Scan for the cell matching the given text and deliver its (X, Y) coordinate at center. 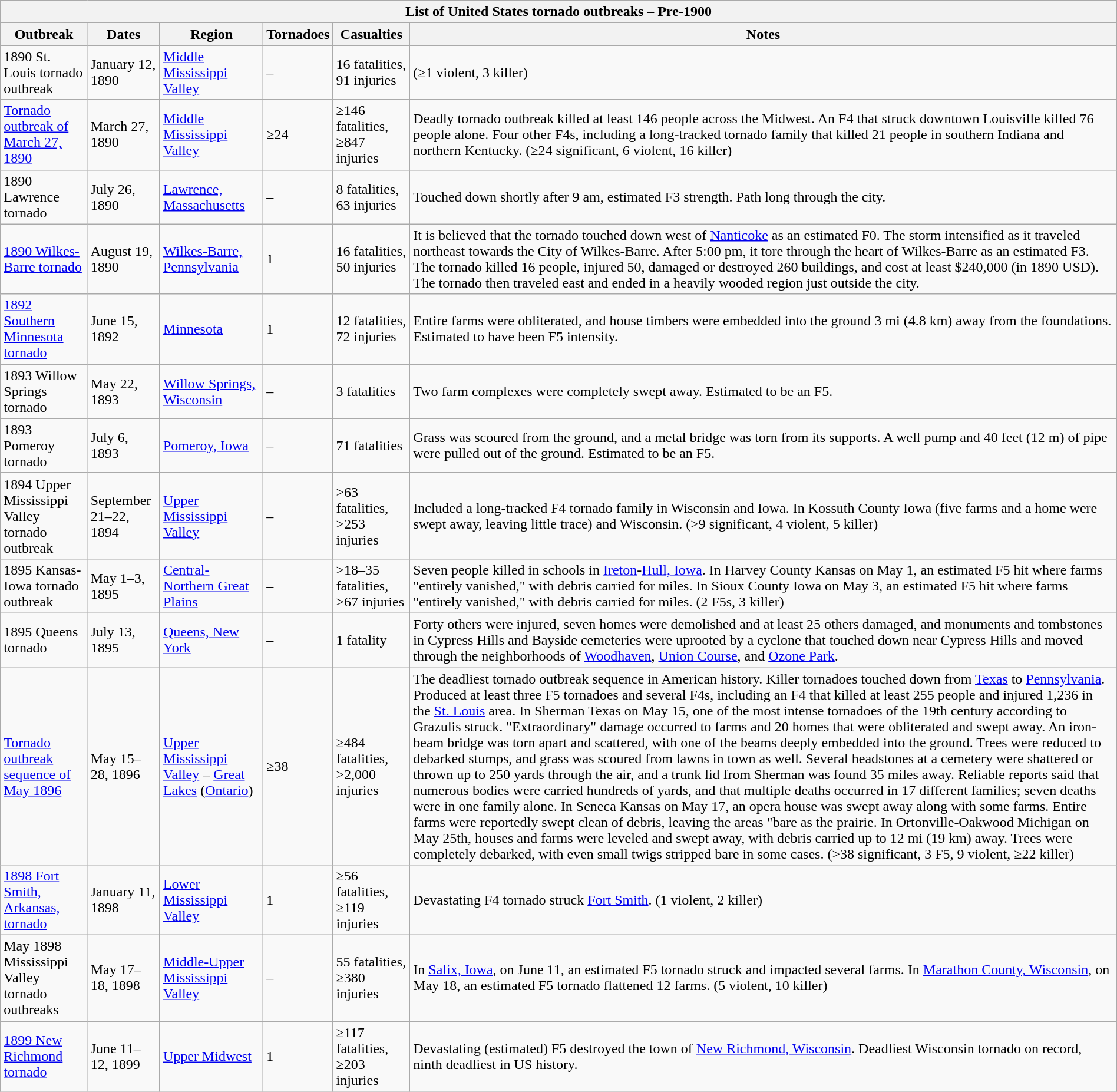
Two farm complexes were completely swept away. Estimated to be an F5. (764, 391)
May 15–28, 1896 (124, 766)
1894 Upper Mississippi Valley tornado outbreak (44, 516)
Devastating (estimated) F5 destroyed the town of New Richmond, Wisconsin. Deadliest Wisconsin tornado on record, ninth deadliest in US history. (764, 1056)
Touched down shortly after 9 am, estimated F3 strength. Path long through the city. (764, 197)
March 27, 1890 (124, 134)
>63 fatalities, >253 injuries (371, 516)
January 11, 1898 (124, 900)
1893 Willow Springs tornado (44, 391)
≥484 fatalities, >2,000 injuries (371, 766)
Tornado outbreak sequence of May 1896 (44, 766)
Wilkes-Barre, Pennsylvania (211, 259)
Pomeroy, Iowa (211, 446)
≥146 fatalities, ≥847 injuries (371, 134)
1895 Kansas-Iowa tornado outbreak (44, 586)
(≥1 violent, 3 killer) (764, 72)
1892 Southern Minnesota tornado (44, 329)
May 17–18, 1898 (124, 978)
Middle-Upper Mississippi Valley (211, 978)
Notes (764, 34)
Minnesota (211, 329)
Region (211, 34)
Willow Springs, Wisconsin (211, 391)
1890 Lawrence tornado (44, 197)
Upper Mississippi Valley – Great Lakes (Ontario) (211, 766)
January 12, 1890 (124, 72)
12 fatalities, 72 injuries (371, 329)
June 15, 1892 (124, 329)
Tornadoes (298, 34)
1895 Queens tornado (44, 640)
List of United States tornado outbreaks – Pre-1900 (558, 12)
Casualties (371, 34)
July 6, 1893 (124, 446)
September 21–22, 1894 (124, 516)
1890 St. Louis tornado outbreak (44, 72)
≥38 (298, 766)
1893 Pomeroy tornado (44, 446)
Central-Northern Great Plains (211, 586)
8 fatalities, 63 injuries (371, 197)
≥117 fatalities, ≥203 injuries (371, 1056)
May 22, 1893 (124, 391)
55 fatalities, ≥380 injuries (371, 978)
July 26, 1890 (124, 197)
Lawrence, Massachusetts (211, 197)
1 fatality (371, 640)
May 1–3, 1895 (124, 586)
Queens, New York (211, 640)
Lower Mississippi Valley (211, 900)
Upper Midwest (211, 1056)
August 19, 1890 (124, 259)
1898 Fort Smith, Arkansas, tornado (44, 900)
1890 Wilkes-Barre tornado (44, 259)
71 fatalities (371, 446)
>18–35 fatalities, >67 injuries (371, 586)
Devastating F4 tornado struck Fort Smith. (1 violent, 2 killer) (764, 900)
≥56 fatalities, ≥119 injuries (371, 900)
3 fatalities (371, 391)
June 11–12, 1899 (124, 1056)
Outbreak (44, 34)
May 1898 Mississippi Valley tornado outbreaks (44, 978)
16 fatalities, 50 injuries (371, 259)
1899 New Richmond tornado (44, 1056)
16 fatalities, 91 injuries (371, 72)
Tornado outbreak of March 27, 1890 (44, 134)
July 13, 1895 (124, 640)
Upper Mississippi Valley (211, 516)
≥24 (298, 134)
Dates (124, 34)
